Detect which cell encompasses the target text, then output its [x, y] center coordinate. 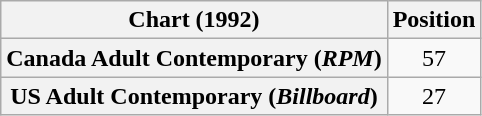
57 [434, 58]
Canada Adult Contemporary (RPM) [194, 58]
US Adult Contemporary (Billboard) [194, 96]
27 [434, 96]
Chart (1992) [194, 20]
Position [434, 20]
